Capture the cell that displays the provided text and extract its [X, Y] central coordinate. 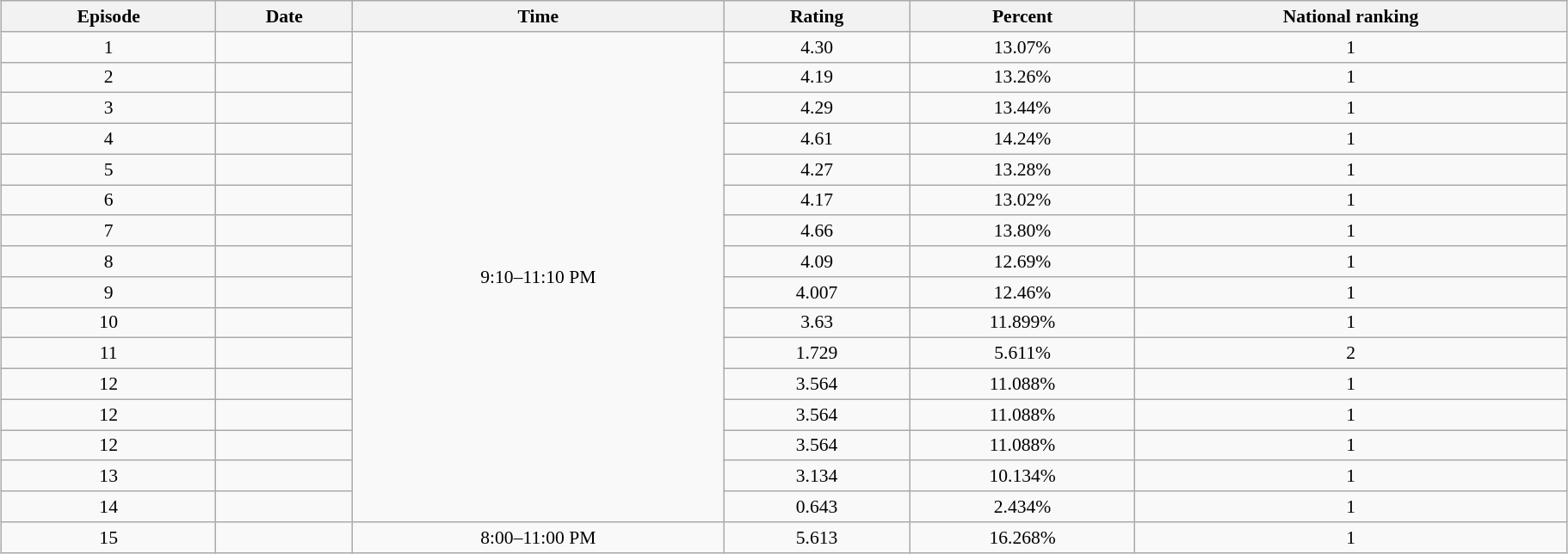
3 [108, 108]
13.07% [1022, 47]
12.69% [1022, 262]
15 [108, 538]
16.268% [1022, 538]
0.643 [818, 507]
5.611% [1022, 354]
4.61 [818, 139]
Date [284, 16]
4 [108, 139]
3.63 [818, 323]
4.09 [818, 262]
4.66 [818, 231]
4.30 [818, 47]
9:10–11:10 PM [539, 277]
1.729 [818, 354]
5.613 [818, 538]
13.80% [1022, 231]
14.24% [1022, 139]
4.17 [818, 200]
2.434% [1022, 507]
8 [108, 262]
Rating [818, 16]
10 [108, 323]
11.899% [1022, 323]
4.27 [818, 169]
6 [108, 200]
13.44% [1022, 108]
Time [539, 16]
12.46% [1022, 292]
3.134 [818, 477]
9 [108, 292]
Percent [1022, 16]
8:00–11:00 PM [539, 538]
5 [108, 169]
4.29 [818, 108]
National ranking [1351, 16]
11 [108, 354]
10.134% [1022, 477]
14 [108, 507]
4.19 [818, 77]
13.02% [1022, 200]
Episode [108, 16]
13.26% [1022, 77]
13.28% [1022, 169]
13 [108, 477]
7 [108, 231]
4.007 [818, 292]
